Return [x, y] of the center of cell containing provided text 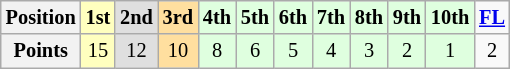
9th [407, 17]
4 [331, 51]
5 [293, 51]
3rd [178, 17]
1 [450, 51]
15 [98, 51]
10th [450, 17]
1st [98, 17]
Position [41, 17]
10 [178, 51]
12 [136, 51]
8 [217, 51]
FL [492, 17]
Points [41, 51]
6th [293, 17]
8th [369, 17]
6 [255, 51]
5th [255, 17]
3 [369, 51]
4th [217, 17]
2nd [136, 17]
7th [331, 17]
